Pinpoint the cell where the given text exists, returning its [X, Y] midpoint coordinate. 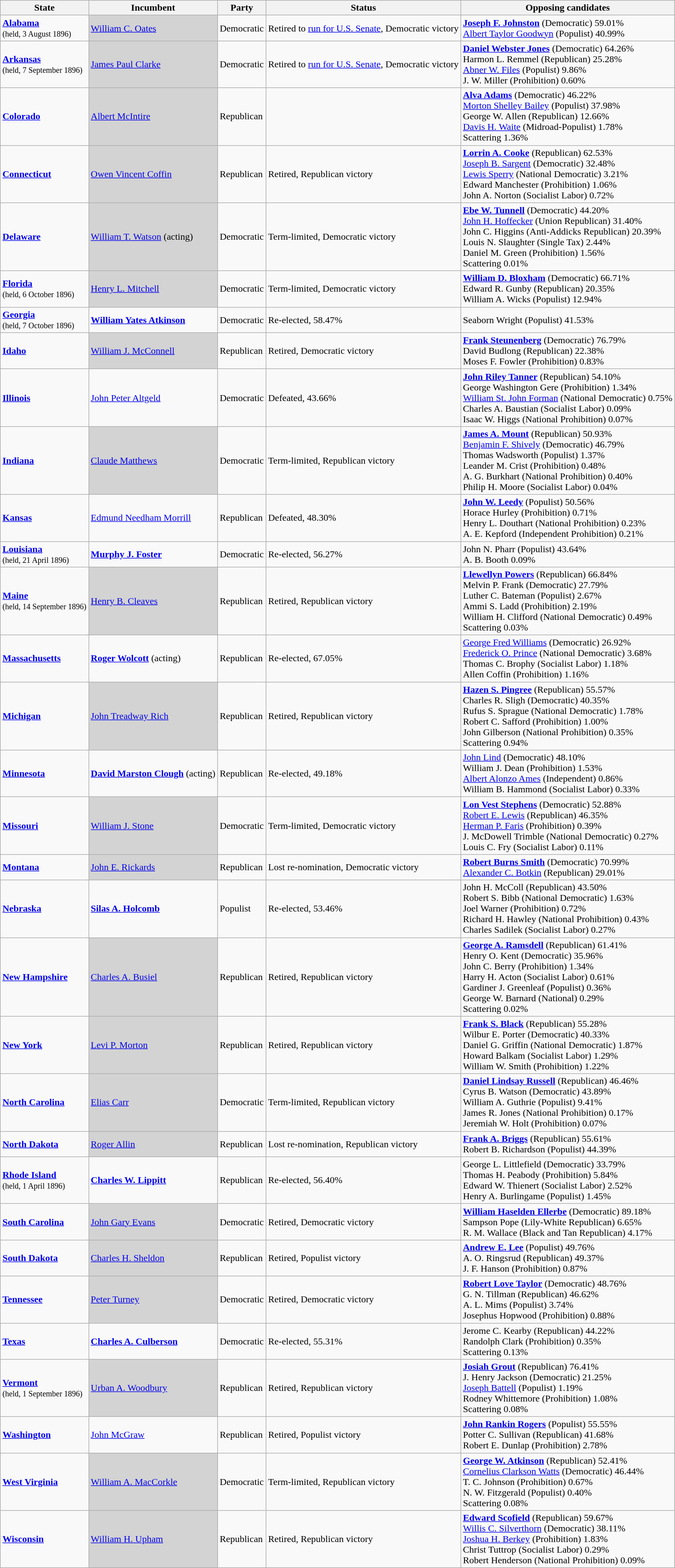
Party [242, 8]
William Haselden Ellerbe (Democratic) 89.18%Sampson Pope (Lily-White Republican) 6.65%R. M. Wallace (Black and Tan Republican) 4.17% [568, 1222]
Silas A. Holcomb [153, 909]
Washington [44, 1435]
Frank A. Briggs (Republican) 55.61%Robert B. Richardson (Populist) 44.39% [568, 1144]
Kansas [44, 518]
Arkansas(held, 7 September 1896) [44, 65]
William A. MacCorkle [153, 1482]
Illinois [44, 398]
Peter Turney [153, 1300]
Georgia(held, 7 October 1896) [44, 320]
Urban A. Woodbury [153, 1388]
Incumbent [153, 8]
Vermont(held, 1 September 1896) [44, 1388]
Indiana [44, 460]
Edmund Needham Morrill [153, 518]
Robert Burns Smith (Democratic) 70.99%Alexander C. Botkin (Republican) 29.01% [568, 867]
John Lind (Democratic) 48.10%William J. Dean (Prohibition) 1.53%Albert Alonzo Ames (Independent) 0.86%William B. Hammond (Socialist Labor) 0.33% [568, 774]
Re-elected, 55.31% [364, 1341]
State [44, 8]
Colorado [44, 116]
Charles A. Busiel [153, 977]
William J. McConnell [153, 351]
Defeated, 48.30% [364, 518]
Re-elected, 56.40% [364, 1180]
Andrew E. Lee (Populist) 49.76%A. O. Ringsrud (Republican) 49.37%J. F. Hanson (Prohibition) 0.87% [568, 1258]
William C. Oates [153, 28]
Connecticut [44, 174]
John McGraw [153, 1435]
Maine(held, 14 September 1896) [44, 601]
Defeated, 43.66% [364, 398]
Charles H. Sheldon [153, 1258]
Levi P. Morton [153, 1045]
Robert Love Taylor (Democratic) 48.76%G. N. Tillman (Republican) 46.62%A. L. Mims (Populist) 3.74%Josephus Hopwood (Prohibition) 0.88% [568, 1300]
Roger Allin [153, 1144]
John Rankin Rogers (Populist) 55.55%Potter C. Sullivan (Republican) 41.68%Robert E. Dunlap (Prohibition) 2.78% [568, 1435]
Louisiana(held, 21 April 1896) [44, 554]
Delaware [44, 237]
Lost re-nomination, Democratic victory [364, 867]
Michigan [44, 716]
William J. Stone [153, 826]
James Paul Clarke [153, 65]
Lost re-nomination, Republican victory [364, 1144]
William T. Watson (acting) [153, 237]
Status [364, 8]
John Peter Altgeld [153, 398]
Elias Carr [153, 1102]
William Yates Atkinson [153, 320]
Alabama(held, 3 August 1896) [44, 28]
John Treadway Rich [153, 716]
Roger Wolcott (acting) [153, 659]
Opposing candidates [568, 8]
Joseph F. Johnston (Democratic) 59.01%Albert Taylor Goodwyn (Populist) 40.99% [568, 28]
North Carolina [44, 1102]
Missouri [44, 826]
Idaho [44, 351]
William D. Bloxham (Democratic) 66.71%Edward R. Gunby (Republican) 20.35%William A. Wicks (Populist) 12.94% [568, 289]
Henry L. Mitchell [153, 289]
Re-elected, 58.47% [364, 320]
Minnesota [44, 774]
Tennessee [44, 1300]
Murphy J. Foster [153, 554]
Owen Vincent Coffin [153, 174]
Re-elected, 49.18% [364, 774]
Wisconsin [44, 1539]
Re-elected, 56.27% [364, 554]
New York [44, 1045]
West Virginia [44, 1482]
Montana [44, 867]
Texas [44, 1341]
Daniel Webster Jones (Democratic) 64.26%Harmon L. Remmel (Republican) 25.28%Abner W. Files (Populist) 9.86%J. W. Miller (Prohibition) 0.60% [568, 65]
North Dakota [44, 1144]
Claude Matthews [153, 460]
New Hampshire [44, 977]
David Marston Clough (acting) [153, 774]
South Carolina [44, 1222]
John N. Pharr (Populist) 43.64%A. B. Booth 0.09% [568, 554]
South Dakota [44, 1258]
Nebraska [44, 909]
Henry B. Cleaves [153, 601]
Re-elected, 53.46% [364, 909]
Populist [242, 909]
Re-elected, 67.05% [364, 659]
Charles A. Culberson [153, 1341]
Charles W. Lippitt [153, 1180]
Rhode Island(held, 1 April 1896) [44, 1180]
John Gary Evans [153, 1222]
Massachusetts [44, 659]
William H. Upham [153, 1539]
Seaborn Wright (Populist) 41.53% [568, 320]
Frank Steunenberg (Democratic) 76.79%David Budlong (Republican) 22.38%Moses F. Fowler (Prohibition) 0.83% [568, 351]
Albert McIntire [153, 116]
John E. Rickards [153, 867]
Jerome C. Kearby (Republican) 44.22%Randolph Clark (Prohibition) 0.35%Scattering 0.13% [568, 1341]
Florida(held, 6 October 1896) [44, 289]
